Identify which cell holds the provided text, then report its (X, Y) central coordinate. 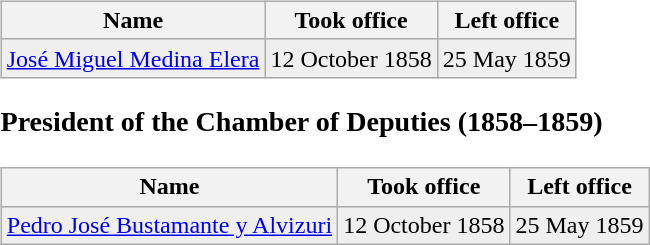
José Miguel Medina Elera (133, 58)
Pedro José Bustamante y Alvizuri (169, 225)
